Scan for the cell matching the given text and deliver its [x, y] coordinate at center. 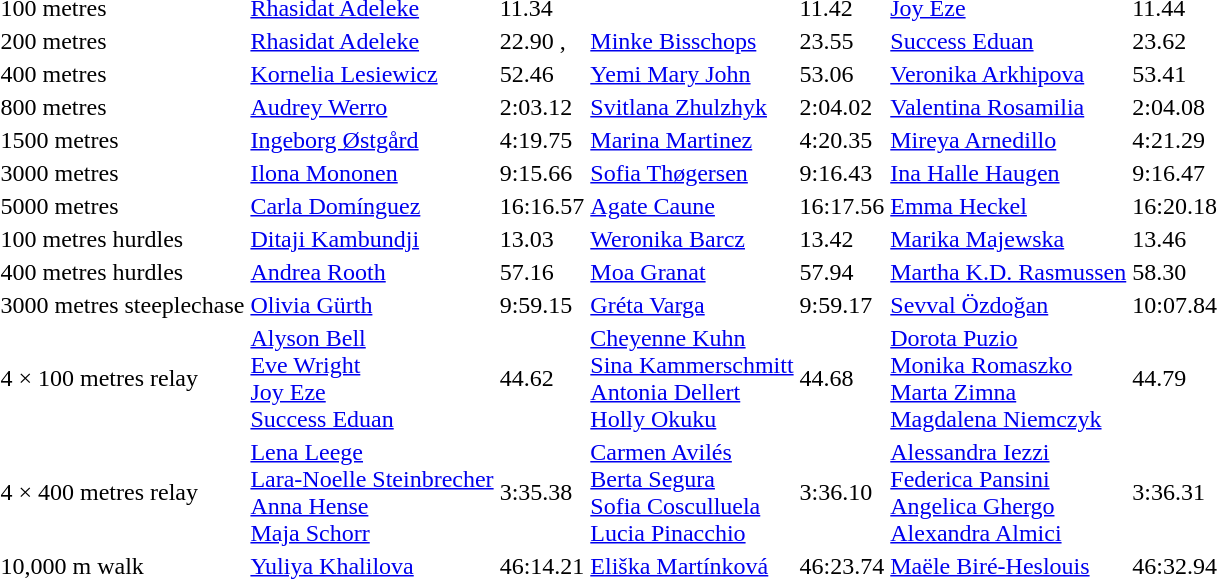
Carmen AvilésBerta SeguraSofia CosculluelaLucia Pinacchio [692, 492]
Andrea Rooth [372, 272]
22.90 , [542, 41]
Ina Halle Haugen [1008, 173]
Ditaji Kambundji [372, 239]
3:35.38 [542, 492]
Audrey Werro [372, 107]
Emma Heckel [1008, 206]
Martha K.D. Rasmussen [1008, 272]
Carla Domínguez [372, 206]
13.42 [842, 239]
13.03 [542, 239]
Agate Caune [692, 206]
Gréta Varga [692, 305]
Veronika Arkhipova [1008, 74]
57.16 [542, 272]
53.06 [842, 74]
Rhasidat Adeleke [372, 41]
Svitlana Zhulzhyk [692, 107]
Dorota PuzioMonika RomaszkoMarta ZimnaMagdalena Niemczyk [1008, 378]
9:16.43 [842, 173]
4:19.75 [542, 140]
Valentina Rosamilia [1008, 107]
Alessandra IezziFederica PansiniAngelica GhergoAlexandra Almici [1008, 492]
9:15.66 [542, 173]
Lena LeegeLara-Noelle SteinbrecherAnna HenseMaja Schorr [372, 492]
Marika Majewska [1008, 239]
Alyson BellEve WrightJoy EzeSuccess Eduan [372, 378]
2:03.12 [542, 107]
9:59.17 [842, 305]
3:36.10 [842, 492]
52.46 [542, 74]
Sofia Thøgersen [692, 173]
Ingeborg Østgård [372, 140]
Moa Granat [692, 272]
Weronika Barcz [692, 239]
16:16.57 [542, 206]
44.62 [542, 378]
9:59.15 [542, 305]
16:17.56 [842, 206]
Mireya Arnedillo [1008, 140]
Yemi Mary John [692, 74]
44.68 [842, 378]
Sevval Özdoğan [1008, 305]
4:20.35 [842, 140]
Olivia Gürth [372, 305]
Kornelia Lesiewicz [372, 74]
Minke Bisschops [692, 41]
2:04.02 [842, 107]
57.94 [842, 272]
Cheyenne KuhnSina KammerschmittAntonia DellertHolly Okuku [692, 378]
Ilona Mononen [372, 173]
23.55 [842, 41]
Marina Martinez [692, 140]
Success Eduan [1008, 41]
